Search for the cell housing the specified text and yield its [x, y] center coordinate. 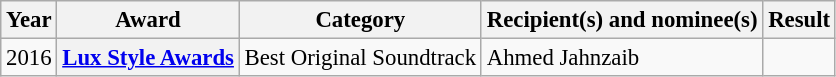
Lux Style Awards [148, 58]
Result [800, 20]
Ahmed Jahnzaib [622, 58]
2016 [29, 58]
Category [360, 20]
Best Original Soundtrack [360, 58]
Recipient(s) and nominee(s) [622, 20]
Award [148, 20]
Year [29, 20]
